Search for the cell housing the specified text and yield its [X, Y] center coordinate. 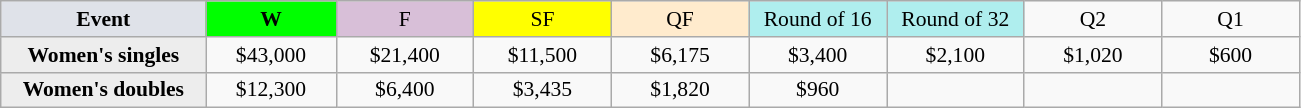
Women's doubles [104, 90]
$2,100 [955, 55]
$43,000 [271, 55]
Event [104, 19]
$1,820 [680, 90]
W [271, 19]
$6,400 [405, 90]
$600 [1231, 55]
Round of 32 [955, 19]
$3,435 [543, 90]
F [405, 19]
$11,500 [543, 55]
$960 [818, 90]
Q1 [1231, 19]
Women's singles [104, 55]
QF [680, 19]
Round of 16 [818, 19]
Q2 [1093, 19]
$12,300 [271, 90]
SF [543, 19]
$6,175 [680, 55]
$1,020 [1093, 55]
$3,400 [818, 55]
$21,400 [405, 55]
